Extract the (X, Y) coordinate from the center of the cell holding the provided text.  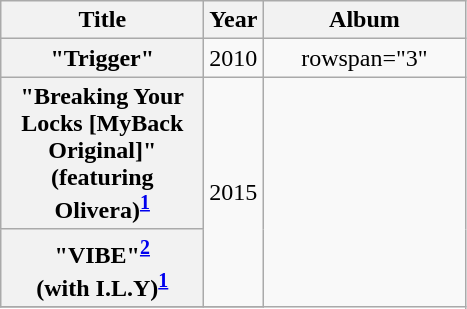
Year (234, 20)
rowspan="3" (364, 58)
2010 (234, 58)
Title (102, 20)
"Breaking Your Locks [MyBack Original]"(featuring Olivera)1 (102, 154)
"Trigger" (102, 58)
2015 (234, 192)
Album (364, 20)
"VIBE"2(with I.L.Y)1 (102, 268)
